Pinpoint the cell where the given text exists, returning its (X, Y) midpoint coordinate. 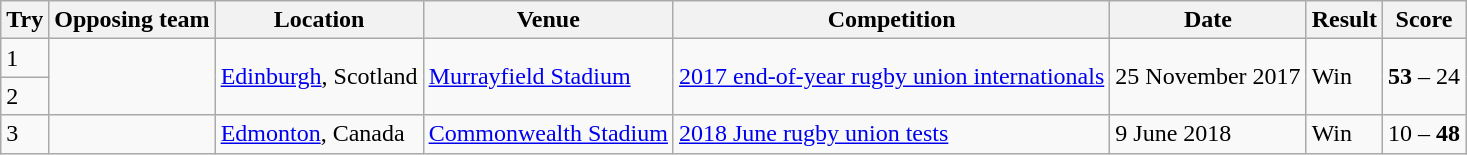
Competition (891, 20)
Commonwealth Stadium (548, 134)
10 – 48 (1424, 134)
2018 June rugby union tests (891, 134)
53 – 24 (1424, 77)
2017 end-of-year rugby union internationals (891, 77)
Date (1208, 20)
Score (1424, 20)
Venue (548, 20)
Location (319, 20)
25 November 2017 (1208, 77)
Edinburgh, Scotland (319, 77)
Opposing team (132, 20)
Murrayfield Stadium (548, 77)
9 June 2018 (1208, 134)
3 (25, 134)
2 (25, 96)
Result (1344, 20)
Try (25, 20)
Edmonton, Canada (319, 134)
1 (25, 58)
